Identify which cell holds the provided text, then report its [X, Y] central coordinate. 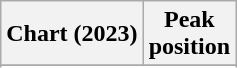
Peakposition [189, 34]
Chart (2023) [72, 34]
